Return (X, Y) of the center of cell containing provided text 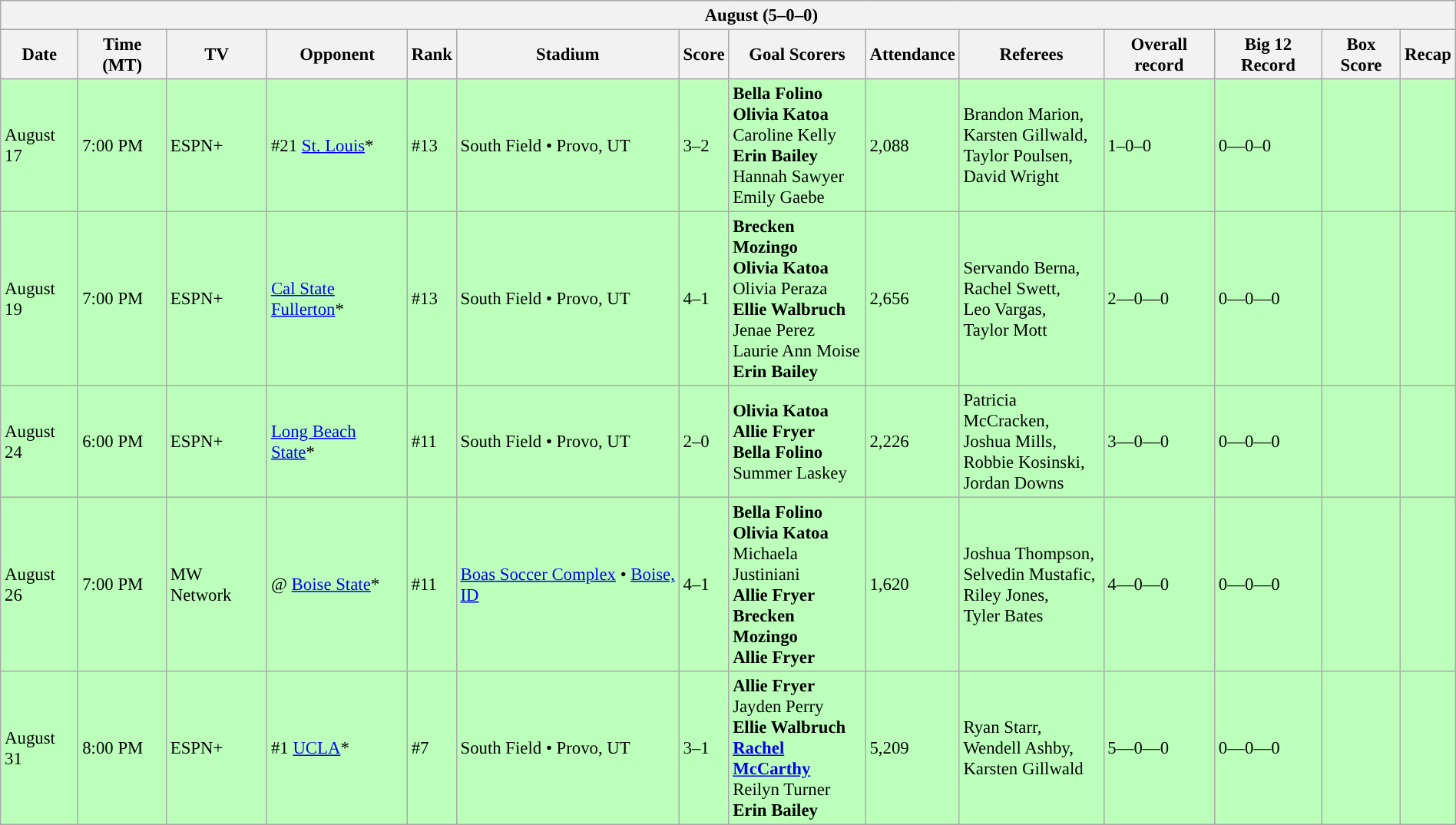
0—0–0 (1269, 146)
Attendance (912, 54)
4—0—0 (1160, 585)
August 24 (40, 442)
August 26 (40, 585)
Overall record (1160, 54)
Goal Scorers (797, 54)
Ryan Starr, Wendell Ashby, Karsten Gillwald (1031, 748)
Olivia Katoa Allie Fryer Bella Folino Summer Laskey (797, 442)
August 19 (40, 300)
Rank (432, 54)
#7 (432, 748)
Box Score (1361, 54)
1–0–0 (1160, 146)
Brecken Mozingo Olivia Katoa Olivia Peraza Ellie Walbruch Jenae Perez Laurie Ann Moise Erin Bailey (797, 300)
Joshua Thompson, Selvedin Mustafic, Riley Jones, Tyler Bates (1031, 585)
Stadium (568, 54)
Brandon Marion, Karsten Gillwald, Taylor Poulsen, David Wright (1031, 146)
#21 St. Louis* (338, 146)
Bella Folino Olivia Katoa Michaela Justiniani Allie Fryer Brecken Mozingo Allie Fryer (797, 585)
TV (217, 54)
Allie Fryer Jayden Perry Ellie Walbruch Rachel McCarthy Reilyn Turner Erin Bailey (797, 748)
2–0 (703, 442)
Bella Folino Olivia Katoa Caroline Kelly Erin Bailey Hannah Sawyer Emily Gaebe (797, 146)
@ Boise State* (338, 585)
MW Network (217, 585)
3–2 (703, 146)
Patricia McCracken, Joshua Mills, Robbie Kosinski, Jordan Downs (1031, 442)
1,620 (912, 585)
2,656 (912, 300)
August 17 (40, 146)
2,226 (912, 442)
Opponent (338, 54)
6:00 PM (123, 442)
3–1 (703, 748)
Score (703, 54)
Time (MT) (123, 54)
2—0—0 (1160, 300)
Date (40, 54)
Boas Soccer Complex • Boise, ID (568, 585)
Big 12 Record (1269, 54)
3—0—0 (1160, 442)
Recap (1428, 54)
5,209 (912, 748)
#1 UCLA* (338, 748)
2,088 (912, 146)
8:00 PM (123, 748)
Long Beach State* (338, 442)
August (5–0–0) (728, 15)
Servando Berna, Rachel Swett, Leo Vargas, Taylor Mott (1031, 300)
August 31 (40, 748)
Cal State Fullerton* (338, 300)
5—0—0 (1160, 748)
Referees (1031, 54)
